Determine the (x, y) coordinate at the center of the cell enclosing the given text.  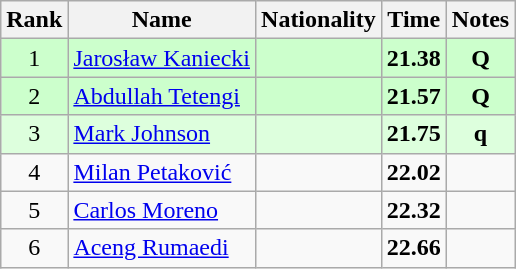
Aceng Rumaedi (162, 248)
q (480, 134)
6 (34, 248)
22.02 (414, 172)
Notes (480, 20)
2 (34, 96)
Carlos Moreno (162, 210)
21.75 (414, 134)
Nationality (319, 20)
Rank (34, 20)
Time (414, 20)
Milan Petaković (162, 172)
21.38 (414, 58)
1 (34, 58)
Mark Johnson (162, 134)
22.32 (414, 210)
Abdullah Tetengi (162, 96)
Jarosław Kaniecki (162, 58)
3 (34, 134)
5 (34, 210)
4 (34, 172)
Name (162, 20)
22.66 (414, 248)
21.57 (414, 96)
